Detect which cell encompasses the target text, then output its [x, y] center coordinate. 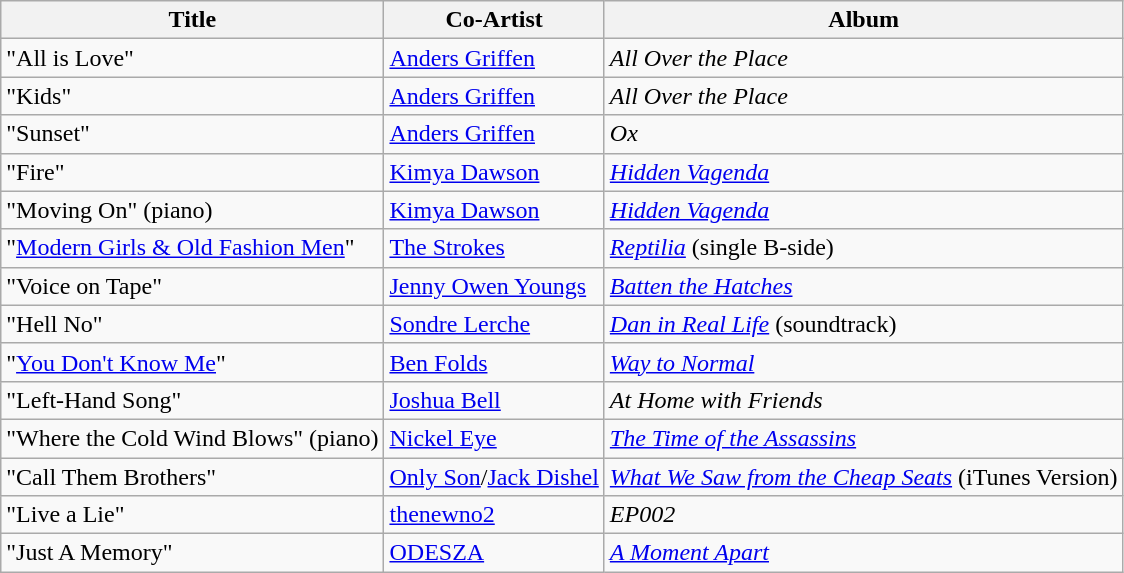
"Voice on Tape" [192, 286]
"Where the Cold Wind Blows" (piano) [192, 438]
"Sunset" [192, 134]
Reptilia (single B-side) [864, 248]
Ben Folds [494, 362]
"Call Them Brothers" [192, 477]
Album [864, 20]
thenewno2 [494, 515]
EP002 [864, 515]
"Kids" [192, 96]
Ox [864, 134]
At Home with Friends [864, 400]
Jenny Owen Youngs [494, 286]
"Modern Girls & Old Fashion Men" [192, 248]
Co-Artist [494, 20]
ODESZA [494, 553]
"Moving On" (piano) [192, 210]
"Fire" [192, 172]
Joshua Bell [494, 400]
The Time of the Assassins [864, 438]
"Live a Lie" [192, 515]
Title [192, 20]
"Just A Memory" [192, 553]
Nickel Eye [494, 438]
Only Son/Jack Dishel [494, 477]
What We Saw from the Cheap Seats (iTunes Version) [864, 477]
The Strokes [494, 248]
A Moment Apart [864, 553]
"Hell No" [192, 324]
"All is Love" [192, 58]
"You Don't Know Me" [192, 362]
Batten the Hatches [864, 286]
Sondre Lerche [494, 324]
Dan in Real Life (soundtrack) [864, 324]
"Left-Hand Song" [192, 400]
Way to Normal [864, 362]
